Scan for the cell matching the given text and deliver its [x, y] coordinate at center. 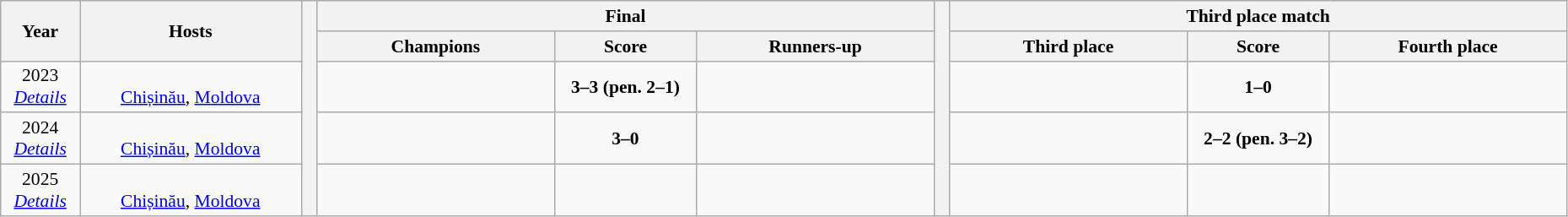
Final [626, 16]
2–2 (pen. 3–2) [1258, 138]
2024Details [40, 138]
3–0 [626, 138]
2025Details [40, 191]
Hosts [191, 30]
1–0 [1258, 86]
Third place [1068, 46]
Third place match [1258, 16]
Runners-up [815, 46]
3–3 (pen. 2–1) [626, 86]
2023Details [40, 86]
Year [40, 30]
Fourth place [1447, 46]
Champions [435, 46]
